For the text-containing cell, return its midpoint in (x, y) coordinate format. 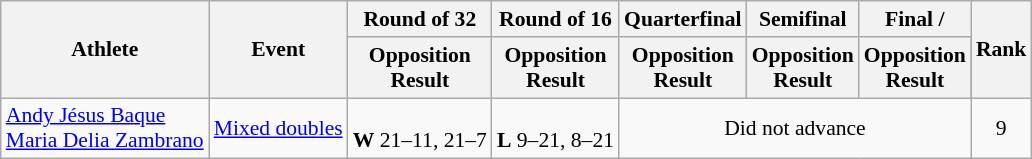
L 9–21, 8–21 (556, 128)
W 21–11, 21–7 (420, 128)
Quarterfinal (683, 19)
Event (278, 50)
Round of 16 (556, 19)
9 (1002, 128)
Rank (1002, 50)
Semifinal (803, 19)
Round of 32 (420, 19)
Mixed doubles (278, 128)
Did not advance (795, 128)
Andy Jésus BaqueMaria Delia Zambrano (105, 128)
Final / (915, 19)
Athlete (105, 50)
